Provide the (X, Y) coordinate of the cell's center where the given text is located.  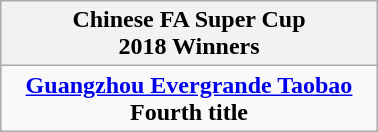
Guangzhou Evergrande TaobaoFourth title (189, 98)
Chinese FA Super Cup2018 Winners (189, 34)
